Identify which cell holds the provided text, then report its (x, y) central coordinate. 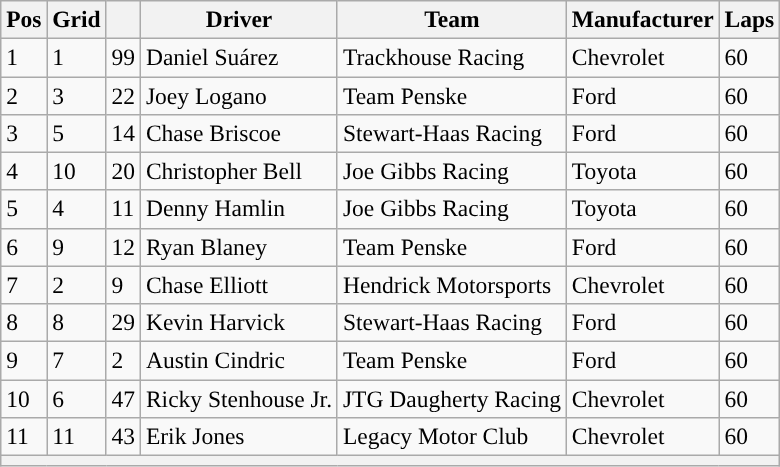
14 (123, 133)
Daniel Suárez (238, 57)
43 (123, 436)
99 (123, 57)
Austin Cindric (238, 360)
Erik Jones (238, 436)
Driver (238, 19)
22 (123, 95)
Chase Briscoe (238, 133)
29 (123, 322)
Denny Hamlin (238, 209)
Grid (76, 19)
Legacy Motor Club (452, 436)
Laps (750, 19)
12 (123, 247)
Chase Elliott (238, 285)
Manufacturer (642, 19)
Trackhouse Racing (452, 57)
Pos (24, 19)
Ricky Stenhouse Jr. (238, 398)
Team (452, 19)
47 (123, 398)
Christopher Bell (238, 171)
JTG Daugherty Racing (452, 398)
Ryan Blaney (238, 247)
20 (123, 171)
Joey Logano (238, 95)
Kevin Harvick (238, 322)
Hendrick Motorsports (452, 285)
